Return the [X, Y] coordinate for the center point of the cell that contains the specified text.  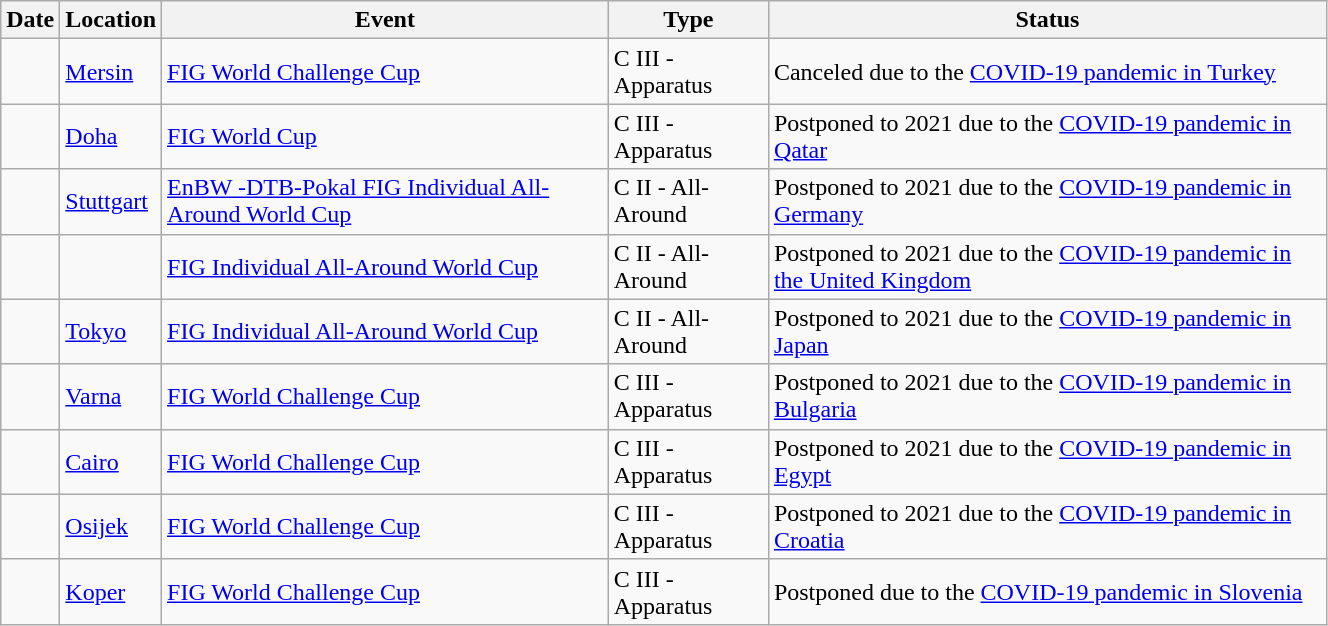
Postponed to 2021 due to the COVID-19 pandemic in Bulgaria [1047, 396]
Stuttgart [111, 202]
Postponed to 2021 due to the COVID-19 pandemic in Egypt [1047, 462]
Mersin [111, 72]
FIG World Cup [386, 136]
Tokyo [111, 332]
Varna [111, 396]
Postponed due to the COVID-19 pandemic in Slovenia [1047, 592]
Postponed to 2021 due to the COVID-19 pandemic in Japan [1047, 332]
Osijek [111, 526]
Koper [111, 592]
Postponed to 2021 due to the COVID-19 pandemic in Qatar [1047, 136]
Postponed to 2021 due to the COVID-19 pandemic in Croatia [1047, 526]
Type [688, 20]
Postponed to 2021 due to the COVID-19 pandemic in Germany [1047, 202]
Cairo [111, 462]
Doha [111, 136]
Date [30, 20]
Canceled due to the COVID-19 pandemic in Turkey [1047, 72]
Status [1047, 20]
EnBW -DTB-Pokal FIG Individual All-Around World Cup [386, 202]
Postponed to 2021 due to the COVID-19 pandemic in the United Kingdom [1047, 266]
Event [386, 20]
Location [111, 20]
